Return the [x, y] coordinate for the center point of the cell that contains the specified text.  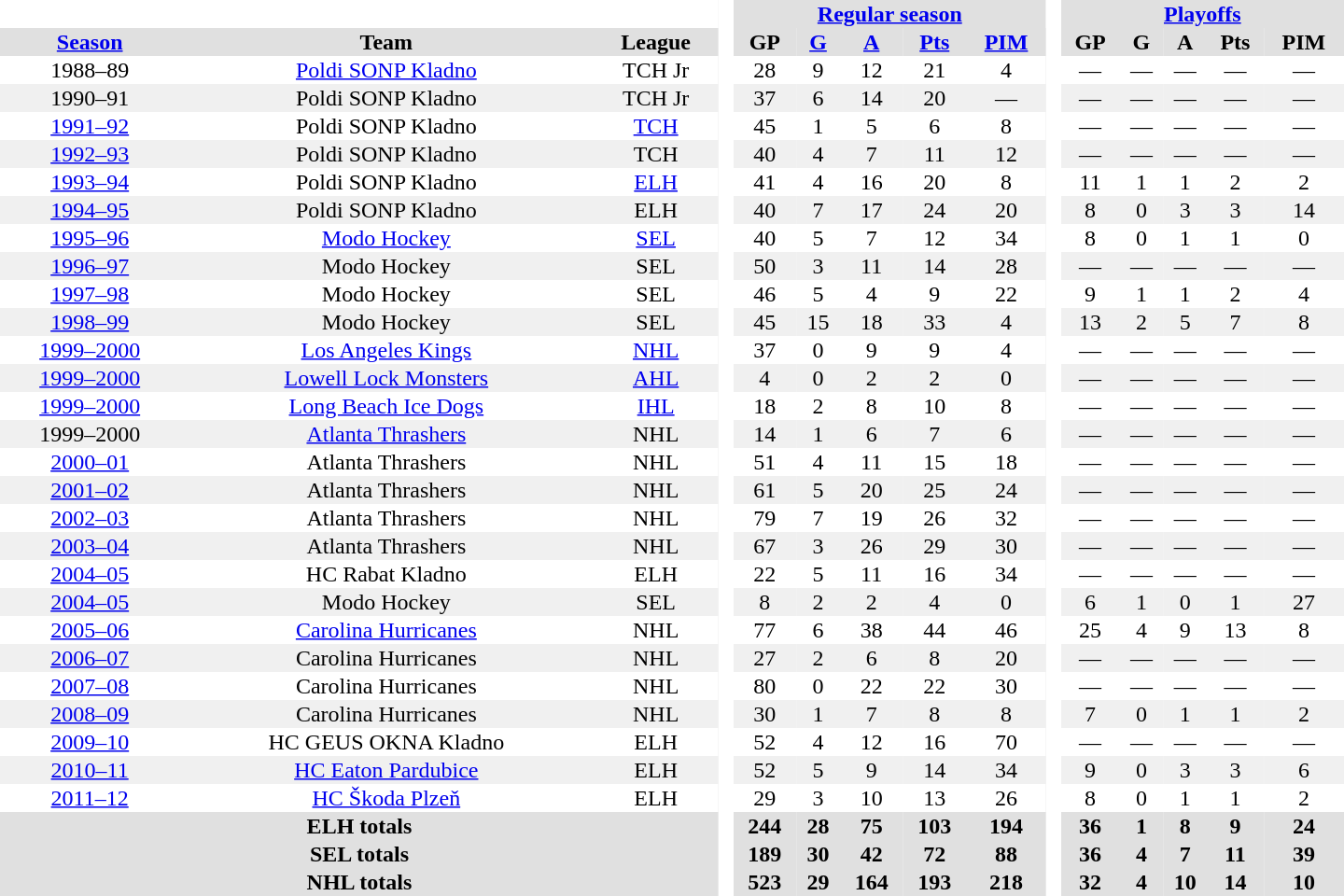
Team [386, 42]
HC GEUS OKNA Kladno [386, 742]
Los Angeles Kings [386, 350]
Lowell Lock Monsters [386, 378]
Playoffs [1202, 14]
33 [934, 322]
2011–12 [90, 798]
SEL totals [359, 854]
Long Beach Ice Dogs [386, 406]
HC Rabat Kladno [386, 574]
194 [1006, 826]
Regular season [890, 14]
1998–99 [90, 322]
ELH totals [359, 826]
164 [872, 882]
75 [872, 826]
523 [765, 882]
244 [765, 826]
70 [1006, 742]
2010–11 [90, 770]
League [655, 42]
1990–91 [90, 98]
44 [934, 630]
2002–03 [90, 518]
1991–92 [90, 126]
HC Eaton Pardubice [386, 770]
2007–08 [90, 686]
41 [765, 182]
67 [765, 546]
39 [1304, 854]
2008–09 [90, 714]
1993–94 [90, 182]
IHL [655, 406]
HC Škoda Plzeň [386, 798]
1994–95 [90, 210]
80 [765, 686]
Season [90, 42]
42 [872, 854]
50 [765, 266]
38 [872, 630]
88 [1006, 854]
AHL [655, 378]
51 [765, 462]
1995–96 [90, 238]
103 [934, 826]
79 [765, 518]
NHL totals [359, 882]
1997–98 [90, 294]
218 [1006, 882]
1996–97 [90, 266]
2001–02 [90, 490]
1988–89 [90, 70]
72 [934, 854]
2009–10 [90, 742]
61 [765, 490]
189 [765, 854]
17 [872, 210]
2003–04 [90, 546]
1992–93 [90, 154]
77 [765, 630]
2005–06 [90, 630]
2000–01 [90, 462]
193 [934, 882]
19 [872, 518]
2006–07 [90, 658]
21 [934, 70]
